Scan for the cell matching the given text and deliver its [x, y] coordinate at center. 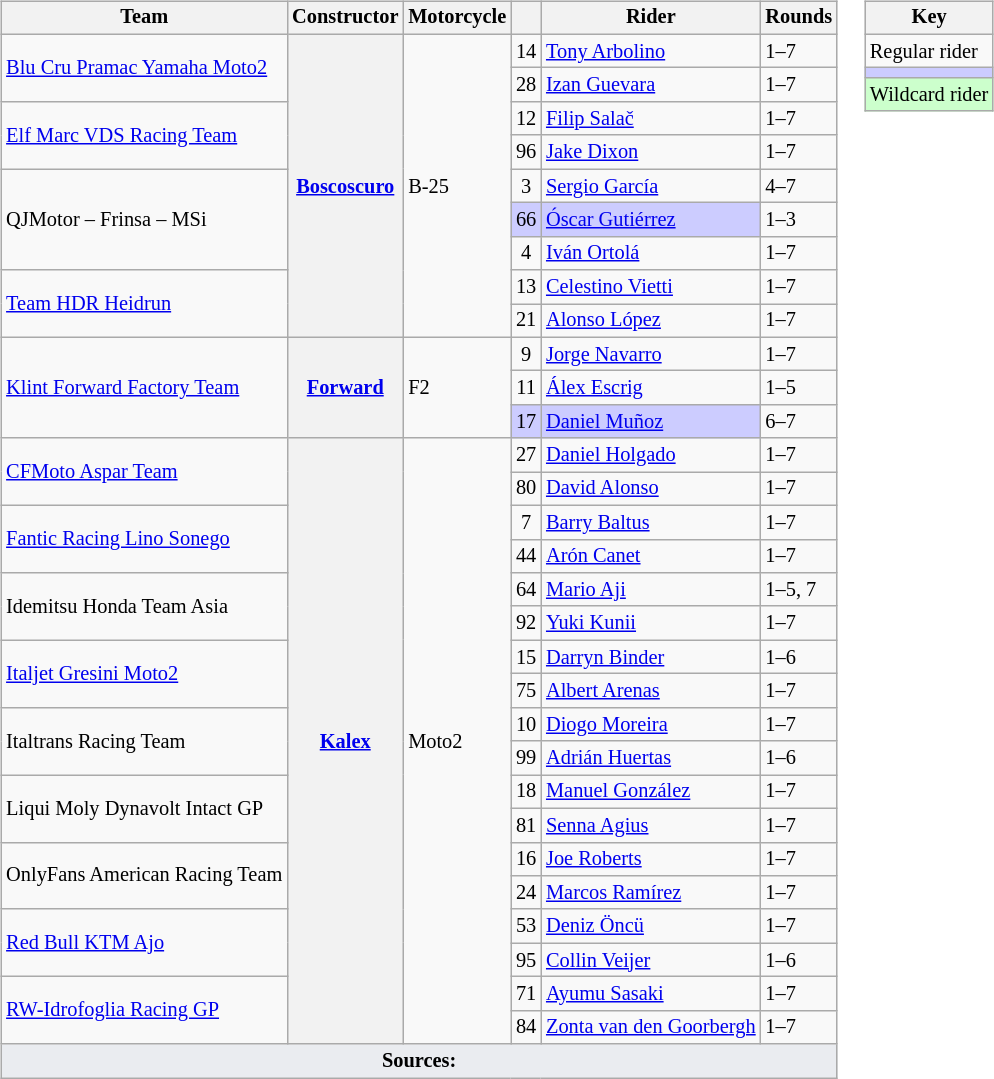
3 [526, 186]
Tony Arbolino [650, 51]
Forward [345, 388]
Collin Veijer [650, 960]
F2 [457, 388]
Iván Ortolá [650, 253]
Mario Aji [650, 590]
Joe Roberts [650, 859]
Motorcycle [457, 18]
Jorge Navarro [650, 354]
84 [526, 1027]
21 [526, 321]
15 [526, 657]
44 [526, 556]
Darryn Binder [650, 657]
Moto2 [457, 741]
Boscoscuro [345, 186]
99 [526, 758]
Manuel González [650, 792]
Constructor [345, 18]
6–7 [800, 422]
Marcos Ramírez [650, 893]
Rounds [800, 18]
4–7 [800, 186]
13 [526, 287]
14 [526, 51]
Yuki Kunii [650, 623]
71 [526, 994]
Barry Baltus [650, 522]
7 [526, 522]
1–5, 7 [800, 590]
16 [526, 859]
Celestino Vietti [650, 287]
Filip Salač [650, 119]
Fantic Racing Lino Sonego [144, 538]
Regular rider [929, 51]
Daniel Muñoz [650, 422]
17 [526, 422]
Idemitsu Honda Team Asia [144, 606]
Team HDR Heidrun [144, 304]
Zonta van den Goorbergh [650, 1027]
75 [526, 691]
27 [526, 455]
Ayumu Sasaki [650, 994]
Senna Agius [650, 825]
Jake Dixon [650, 152]
Sergio García [650, 186]
QJMotor – Frinsa – MSi [144, 220]
81 [526, 825]
RW-Idrofoglia Racing GP [144, 1010]
1–5 [800, 388]
Rider [650, 18]
9 [526, 354]
Deniz Öncü [650, 926]
Team [144, 18]
Albert Arenas [650, 691]
Daniel Holgado [650, 455]
28 [526, 85]
Italtrans Racing Team [144, 740]
Red Bull KTM Ajo [144, 942]
Wildcard rider [929, 95]
92 [526, 623]
Liqui Moly Dynavolt Intact GP [144, 808]
64 [526, 590]
11 [526, 388]
Diogo Moreira [650, 724]
Alonso López [650, 321]
24 [526, 893]
Blu Cru Pramac Yamaha Moto2 [144, 68]
Key [929, 18]
Adrián Huertas [650, 758]
David Alonso [650, 489]
66 [526, 220]
B-25 [457, 186]
CFMoto Aspar Team [144, 472]
4 [526, 253]
Italjet Gresini Moto2 [144, 674]
Álex Escrig [650, 388]
Óscar Gutiérrez [650, 220]
95 [526, 960]
Kalex [345, 741]
Elf Marc VDS Racing Team [144, 136]
53 [526, 926]
96 [526, 152]
1–3 [800, 220]
10 [526, 724]
Izan Guevara [650, 85]
12 [526, 119]
Arón Canet [650, 556]
OnlyFans American Racing Team [144, 876]
80 [526, 489]
Sources: [419, 1061]
18 [526, 792]
Klint Forward Factory Team [144, 388]
